Locate the cell with the specified text and output its [x, y] center coordinate. 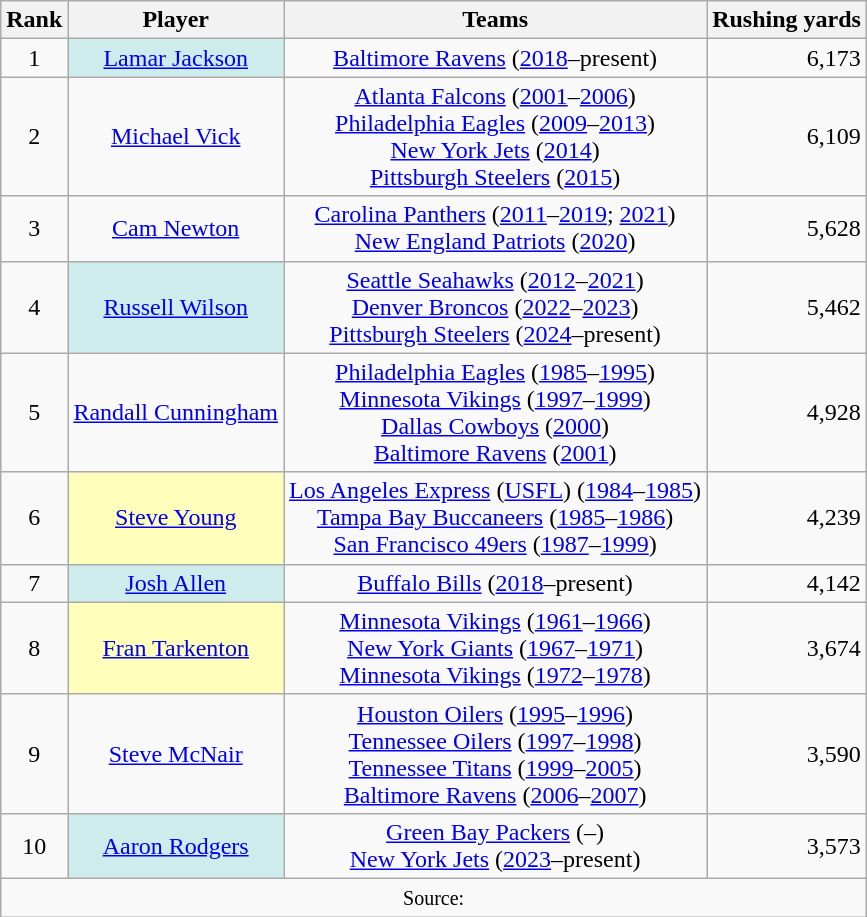
Minnesota Vikings (1961–1966)New York Giants (1967–1971)Minnesota Vikings (1972–1978) [496, 648]
Rushing yards [787, 20]
Philadelphia Eagles (1985–1995)Minnesota Vikings (1997–1999)Dallas Cowboys (2000)Baltimore Ravens (2001) [496, 412]
Steve Young [176, 518]
3,590 [787, 754]
1 [34, 58]
6,109 [787, 136]
Rank [34, 20]
4,239 [787, 518]
Cam Newton [176, 228]
Teams [496, 20]
Steve McNair [176, 754]
Michael Vick [176, 136]
5,628 [787, 228]
2 [34, 136]
Buffalo Bills (2018–present) [496, 583]
Carolina Panthers (2011–2019; 2021)New England Patriots (2020) [496, 228]
Aaron Rodgers [176, 846]
4,928 [787, 412]
4 [34, 307]
9 [34, 754]
7 [34, 583]
Fran Tarkenton [176, 648]
3 [34, 228]
6 [34, 518]
8 [34, 648]
5 [34, 412]
6,173 [787, 58]
Atlanta Falcons (2001–2006)Philadelphia Eagles (2009–2013)New York Jets (2014)Pittsburgh Steelers (2015) [496, 136]
Josh Allen [176, 583]
Houston Oilers (1995–1996)Tennessee Oilers (1997–1998)Tennessee Titans (1999–2005)Baltimore Ravens (2006–2007) [496, 754]
5,462 [787, 307]
Randall Cunningham [176, 412]
Source: [434, 897]
10 [34, 846]
Los Angeles Express (USFL) (1984–1985)Tampa Bay Buccaneers (1985–1986)San Francisco 49ers (1987–1999) [496, 518]
3,573 [787, 846]
Lamar Jackson [176, 58]
Green Bay Packers (–)New York Jets (2023–present) [496, 846]
Baltimore Ravens (2018–present) [496, 58]
4,142 [787, 583]
Russell Wilson [176, 307]
Seattle Seahawks (2012–2021)Denver Broncos (2022–2023)Pittsburgh Steelers (2024–present) [496, 307]
3,674 [787, 648]
Player [176, 20]
